Pinpoint the cell where the given text exists, returning its [x, y] midpoint coordinate. 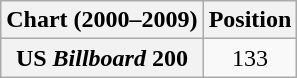
Chart (2000–2009) [102, 20]
Position [250, 20]
133 [250, 58]
US Billboard 200 [102, 58]
